Find where the given text appears and provide that cell's center as (X, Y) coordinate. 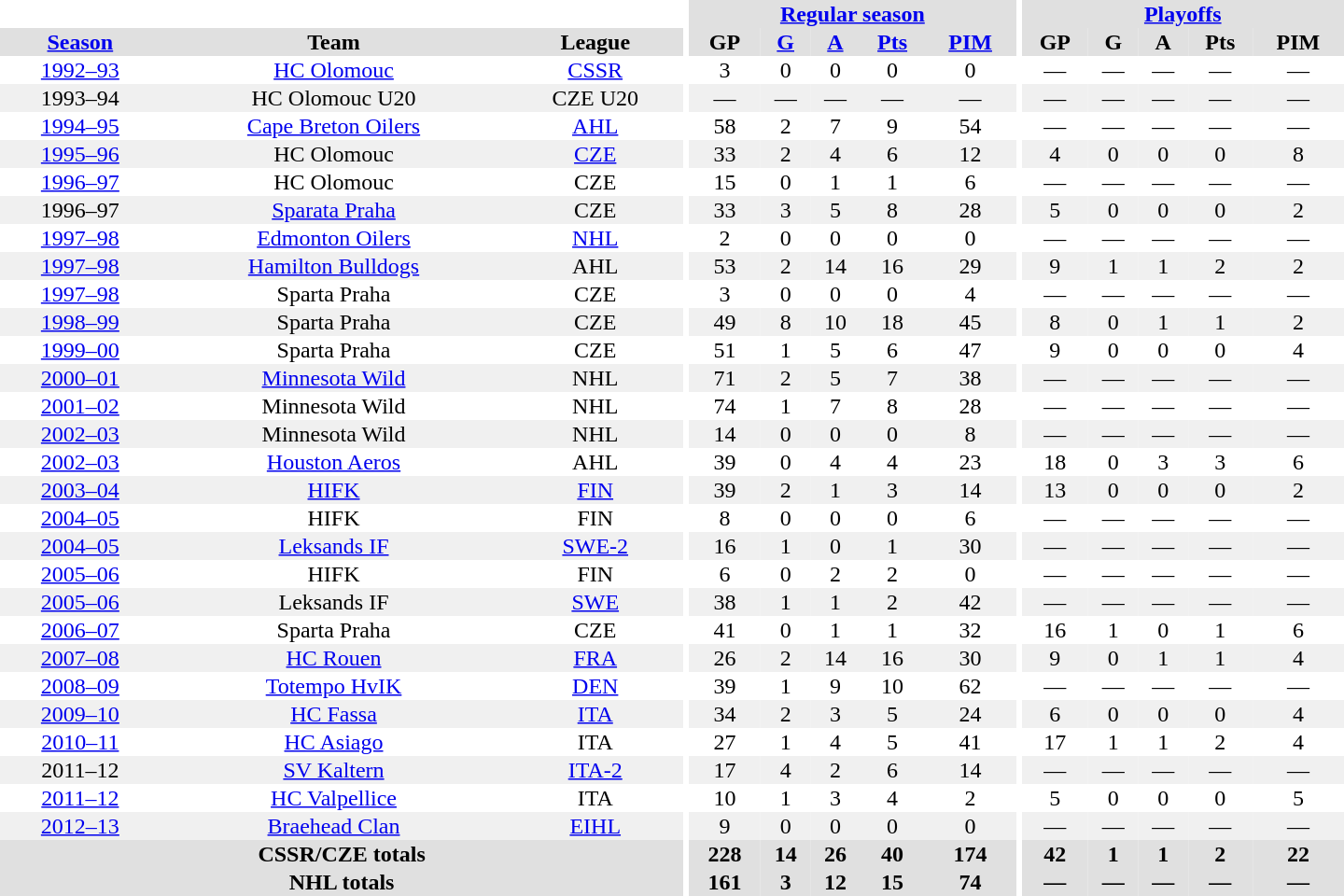
HC Asiago (334, 742)
29 (971, 266)
HC Fassa (334, 714)
2012–13 (80, 826)
CZE U20 (595, 98)
League (595, 42)
24 (971, 714)
EIHL (595, 826)
161 (724, 882)
Edmonton Oilers (334, 238)
54 (971, 126)
1992–93 (80, 70)
ITA-2 (595, 770)
Sparata Praha (334, 210)
CSSR/CZE totals (342, 854)
1994–95 (80, 126)
Season (80, 42)
1999–00 (80, 350)
Totempo HvIK (334, 686)
228 (724, 854)
23 (971, 462)
53 (724, 266)
2009–10 (80, 714)
Houston Aeros (334, 462)
62 (971, 686)
2007–08 (80, 658)
Hamilton Bulldogs (334, 266)
2008–09 (80, 686)
1995–96 (80, 154)
71 (724, 378)
47 (971, 350)
Braehead Clan (334, 826)
Cape Breton Oilers (334, 126)
NHL totals (342, 882)
58 (724, 126)
34 (724, 714)
51 (724, 350)
27 (724, 742)
49 (724, 322)
2000–01 (80, 378)
DEN (595, 686)
2001–02 (80, 406)
1998–99 (80, 322)
40 (892, 854)
SV Kaltern (334, 770)
2003–04 (80, 490)
1993–94 (80, 98)
HC Rouen (334, 658)
174 (971, 854)
22 (1298, 854)
FRA (595, 658)
13 (1056, 490)
HC Valpellice (334, 798)
CSSR (595, 70)
32 (971, 630)
SWE-2 (595, 546)
2010–11 (80, 742)
45 (971, 322)
Playoffs (1183, 14)
HC Olomouc U20 (334, 98)
SWE (595, 602)
Team (334, 42)
Regular season (853, 14)
2006–07 (80, 630)
